Scan for the cell matching the given text and deliver its [x, y] coordinate at center. 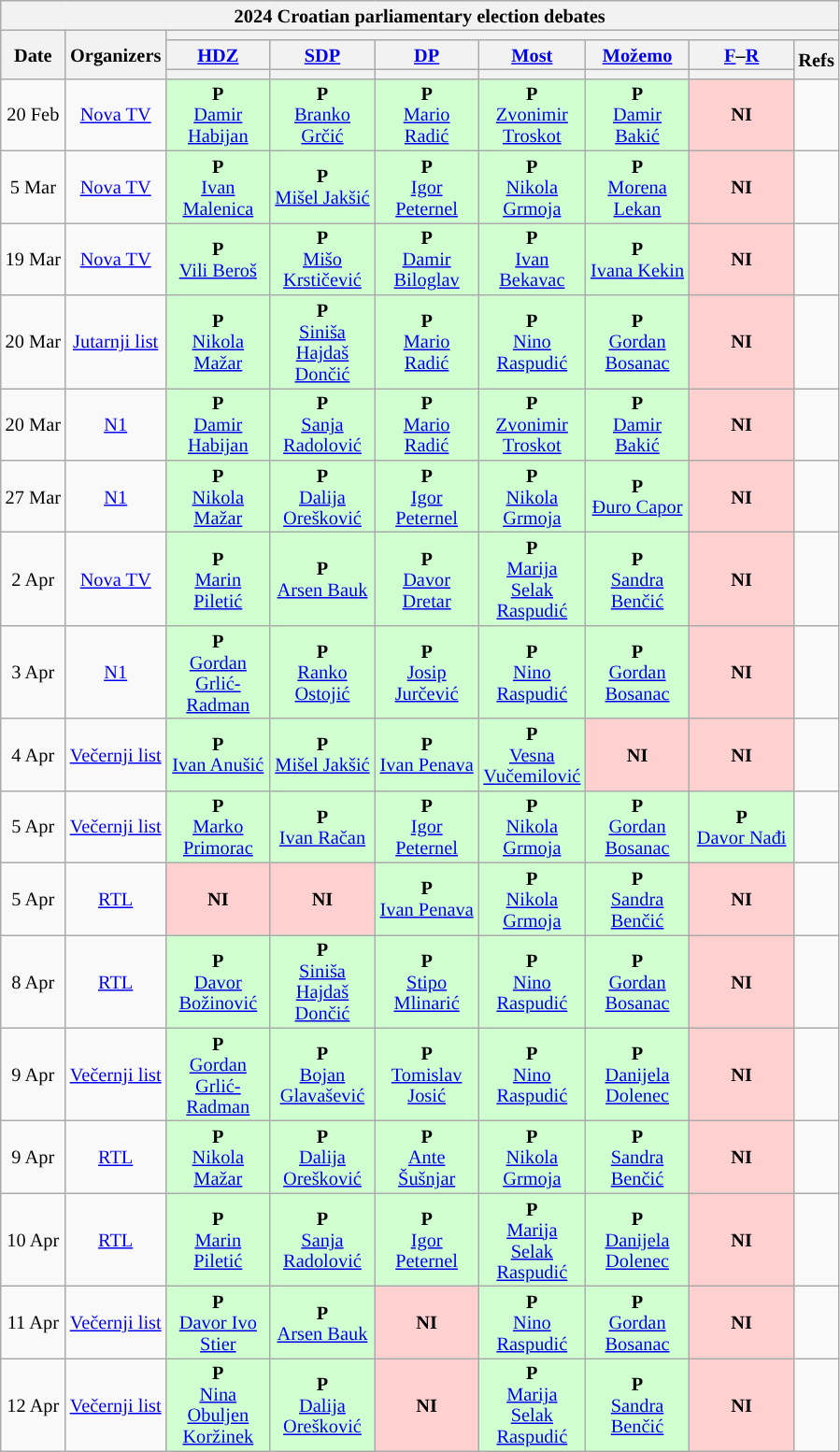
Refs [817, 59]
Organizers [116, 54]
19 Mar [34, 258]
10 Apr [34, 1240]
11 Apr [34, 1321]
3 Apr [34, 672]
PBranko Grčić [322, 114]
PDavor Dretar [427, 578]
2024 Croatian parliamentary election debates [420, 15]
PAnte Šušnjar [427, 1157]
F–R [742, 54]
PDavor Ivo Stier [218, 1321]
12 Apr [34, 1404]
PStipo Mlinarić [427, 981]
PIvan Račan [322, 826]
4 Apr [34, 755]
8 Apr [34, 981]
Jutarnji list [116, 341]
SDP [322, 54]
PDavor Božinović [218, 981]
DP [427, 54]
PTomislav Josić [427, 1075]
PVesna Vučemilović [532, 755]
Date [34, 54]
5 Mar [34, 187]
PRanko Ostojić [322, 672]
Možemo [637, 54]
PBojan Glavašević [322, 1075]
PĐuro Capor [637, 495]
PIvan Malenica [218, 187]
PMorena Lekan [637, 187]
Most [532, 54]
PDavor Nađi [742, 826]
HDZ [218, 54]
20 Feb [34, 114]
PMišo Krstičević [322, 258]
27 Mar [34, 495]
PIvan Anušić [218, 755]
PVili Beroš [218, 258]
PIvana Kekin [637, 258]
PIvan Bekavac [532, 258]
PNina Obuljen Koržinek [218, 1404]
2 Apr [34, 578]
PMarko Primorac [218, 826]
PJosip Jurčević [427, 672]
PDamir Biloglav [427, 258]
